Find where the given text appears and provide that cell's center as [X, Y] coordinate. 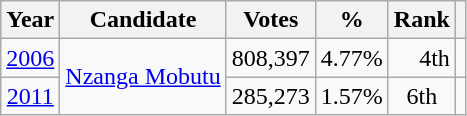
285,273 [270, 96]
Nzanga Mobutu [143, 77]
2006 [30, 58]
Rank [422, 20]
4.77% [352, 58]
1.57% [352, 96]
Candidate [143, 20]
% [352, 20]
808,397 [270, 58]
2011 [30, 96]
6th [422, 96]
Votes [270, 20]
Year [30, 20]
4th [422, 58]
